Return (x, y) of the center of cell containing provided text 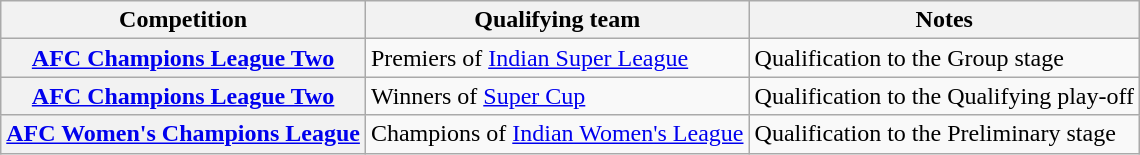
Qualifying team (557, 20)
Qualification to the Group stage (944, 58)
Winners of Super Cup (557, 96)
Competition (184, 20)
AFC Women's Champions League (184, 134)
Notes (944, 20)
Premiers of Indian Super League (557, 58)
Qualification to the Preliminary stage (944, 134)
Champions of Indian Women's League (557, 134)
Qualification to the Qualifying play-off (944, 96)
